Scan for the cell matching the given text and deliver its (X, Y) coordinate at center. 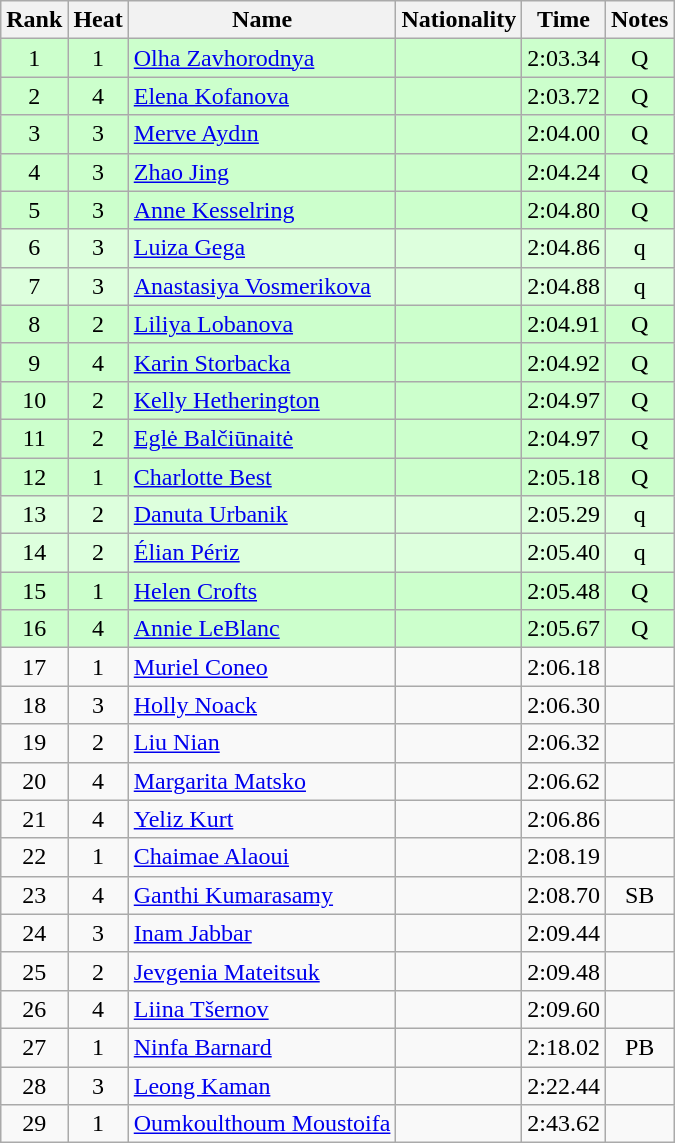
2:06.18 (564, 667)
2:04.80 (564, 210)
15 (34, 591)
2:43.62 (564, 1124)
21 (34, 819)
Anastasiya Vosmerikova (262, 286)
Liu Nian (262, 743)
27 (34, 1047)
PB (639, 1047)
Name (262, 20)
2:05.67 (564, 629)
8 (34, 324)
23 (34, 895)
2:03.34 (564, 58)
Notes (639, 20)
2:05.29 (564, 515)
25 (34, 971)
Luiza Gega (262, 248)
29 (34, 1124)
2:09.44 (564, 933)
Ninfa Barnard (262, 1047)
2:18.02 (564, 1047)
Yeliz Kurt (262, 819)
Liliya Lobanova (262, 324)
10 (34, 400)
28 (34, 1085)
Merve Aydın (262, 134)
14 (34, 553)
Heat (98, 20)
Elena Kofanova (262, 96)
Margarita Matsko (262, 781)
Anne Kesselring (262, 210)
2:05.48 (564, 591)
2:04.92 (564, 362)
Chaimae Alaoui (262, 857)
2:04.88 (564, 286)
7 (34, 286)
Rank (34, 20)
2:06.62 (564, 781)
Kelly Hetherington (262, 400)
2:06.86 (564, 819)
Leong Kaman (262, 1085)
Annie LeBlanc (262, 629)
Time (564, 20)
2:05.40 (564, 553)
Helen Crofts (262, 591)
Holly Noack (262, 705)
18 (34, 705)
2:04.86 (564, 248)
Eglė Balčiūnaitė (262, 438)
13 (34, 515)
Danuta Urbanik (262, 515)
2:04.24 (564, 172)
12 (34, 477)
Charlotte Best (262, 477)
9 (34, 362)
6 (34, 248)
Inam Jabbar (262, 933)
2:05.18 (564, 477)
2:04.00 (564, 134)
Karin Storbacka (262, 362)
2:06.30 (564, 705)
2:06.32 (564, 743)
22 (34, 857)
Élian Périz (262, 553)
Olha Zavhorodnya (262, 58)
Nationality (459, 20)
Liina Tšernov (262, 1009)
24 (34, 933)
Ganthi Kumarasamy (262, 895)
26 (34, 1009)
5 (34, 210)
2:08.19 (564, 857)
Zhao Jing (262, 172)
Oumkoulthoum Moustoifa (262, 1124)
Jevgenia Mateitsuk (262, 971)
2:08.70 (564, 895)
2:22.44 (564, 1085)
2:04.91 (564, 324)
20 (34, 781)
Muriel Coneo (262, 667)
2:03.72 (564, 96)
2:09.60 (564, 1009)
17 (34, 667)
11 (34, 438)
16 (34, 629)
SB (639, 895)
19 (34, 743)
2:09.48 (564, 971)
